Pinpoint the cell where the given text exists, returning its (X, Y) midpoint coordinate. 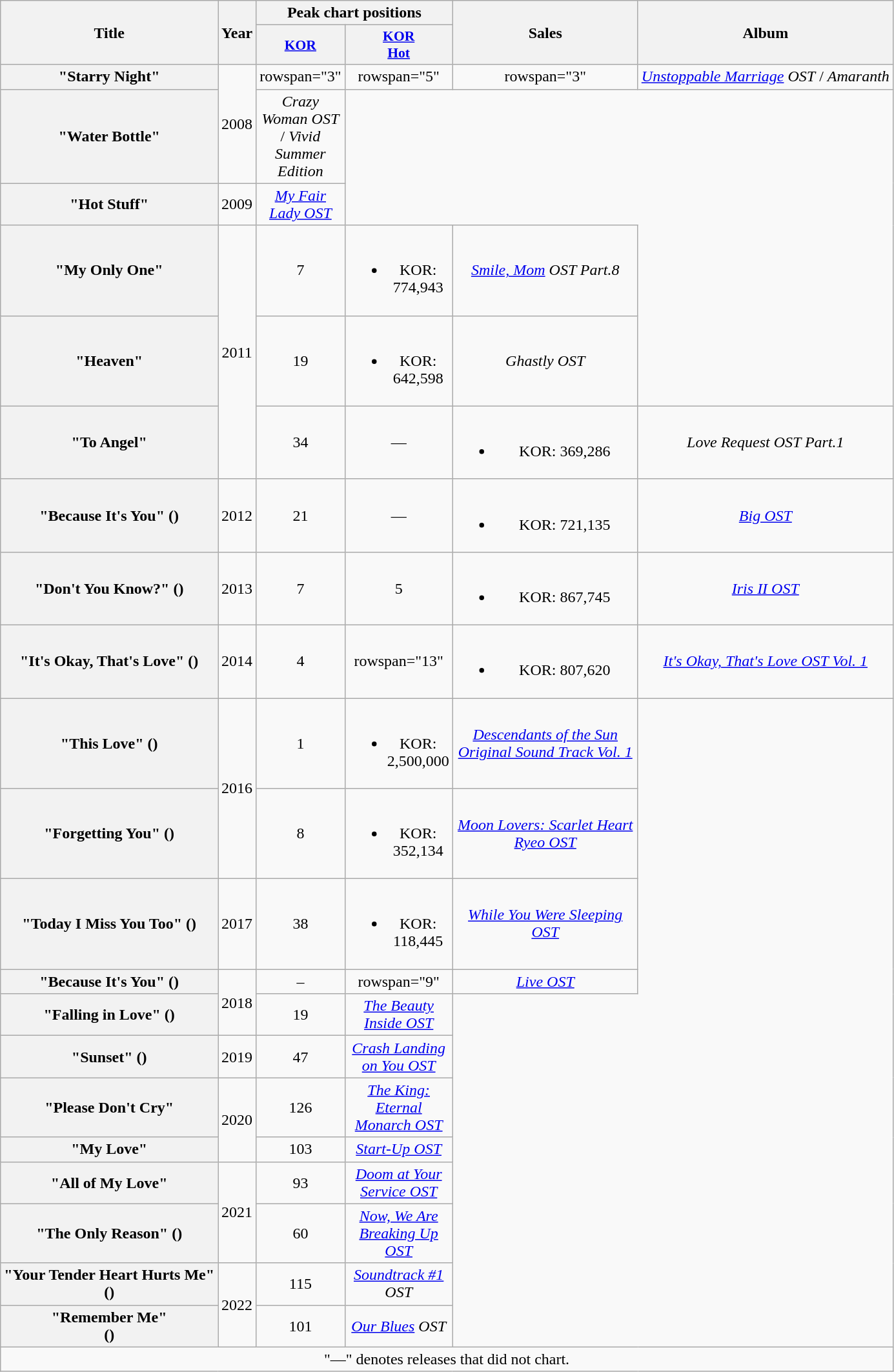
"Today I Miss You Too" () (110, 924)
– (301, 982)
Iris II OST (766, 589)
34 (301, 443)
KOR: 867,745 (545, 589)
Peak chart positions (355, 13)
1 (301, 743)
"Hot Stuff" (110, 204)
8 (301, 834)
rowspan="5" (399, 77)
2017 (238, 924)
KOR: 2,500,000 (399, 743)
60 (301, 1233)
It's Okay, That's Love OST Vol. 1 (766, 661)
2018 (238, 1003)
2011 (238, 352)
Start-Up OST (399, 1149)
"This Love" () (110, 743)
Title (110, 32)
"Heaven" (110, 361)
While You Were Sleeping OST (545, 924)
"Falling in Love" () (110, 1014)
2014 (238, 661)
Year (238, 32)
Big OST (766, 515)
Smile, Mom OST Part.8 (545, 270)
101 (301, 1326)
Love Request OST Part.1 (766, 443)
126 (301, 1107)
Doom at Your Service OST (399, 1182)
38 (301, 924)
2019 (238, 1057)
"—" denotes releases that did not chart. (447, 1359)
"The Only Reason" () (110, 1233)
KOR: 807,620 (545, 661)
93 (301, 1182)
KOR (301, 45)
My Fair Lady OST (301, 204)
Album (766, 32)
"Sunset" () (110, 1057)
"All of My Love" (110, 1182)
"To Angel" (110, 443)
2012 (238, 515)
2013 (238, 589)
4 (301, 661)
"Remember Me" () (110, 1326)
Soundtrack #1 OST (399, 1284)
21 (301, 515)
KOR: 642,598 (399, 361)
103 (301, 1149)
Crash Landing on You OST (399, 1057)
"Please Don't Cry" (110, 1107)
2021 (238, 1212)
"My Love" (110, 1149)
2016 (238, 789)
The Beauty Inside OST (399, 1014)
"It's Okay, That's Love" () (110, 661)
KOR: 774,943 (399, 270)
115 (301, 1284)
2009 (238, 204)
Crazy Woman OST / Vivid Summer Edition (301, 136)
Sales (545, 32)
Ghastly OST (545, 361)
Descendants of the Sun Original Sound Track Vol. 1 (545, 743)
2020 (238, 1120)
The King: Eternal Monarch OST (399, 1107)
"Your Tender Heart Hurts Me" () (110, 1284)
Now, We Are Breaking Up OST (399, 1233)
KOR: 352,134 (399, 834)
"Water Bottle" (110, 136)
47 (301, 1057)
rowspan="13" (399, 661)
2022 (238, 1305)
Live OST (545, 982)
Unstoppable Marriage OST / Amaranth (766, 77)
KOR: 118,445 (399, 924)
Our Blues OST (399, 1326)
KOR: 721,135 (545, 515)
"Starry Night" (110, 77)
2008 (238, 124)
KORHot (399, 45)
"Forgetting You" () (110, 834)
KOR: 369,286 (545, 443)
5 (399, 589)
"Don't You Know?" () (110, 589)
"My Only One" (110, 270)
rowspan="9" (399, 982)
Moon Lovers: Scarlet Heart Ryeo OST (545, 834)
